Locate the cell with the specified text and output its [X, Y] center coordinate. 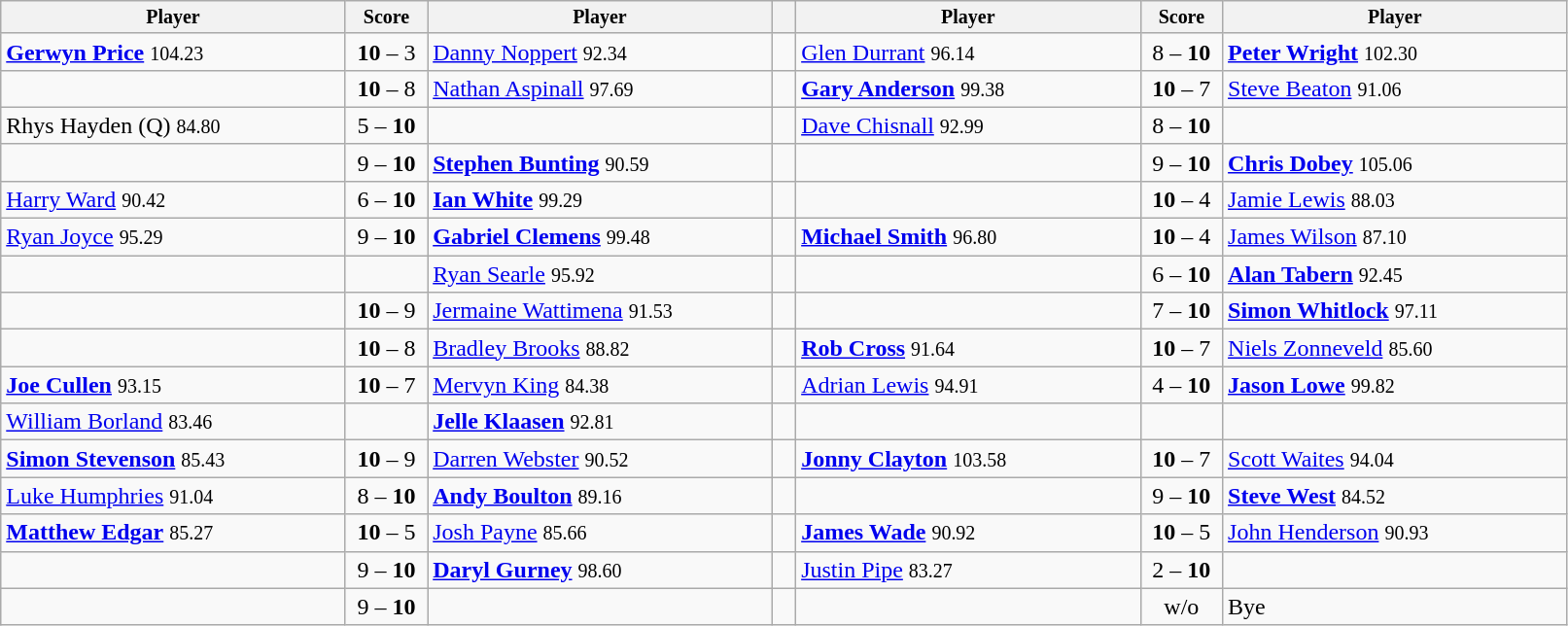
Harry Ward 90.42 [173, 199]
Matthew Edgar 85.27 [173, 533]
Peter Wright 102.30 [1395, 52]
Adrian Lewis 94.91 [968, 385]
Rhys Hayden (Q) 84.80 [173, 125]
Josh Payne 85.66 [600, 533]
Darren Webster 90.52 [600, 459]
Niels Zonneveld 85.60 [1395, 348]
Danny Noppert 92.34 [600, 52]
Dave Chisnall 92.99 [968, 125]
Jamie Lewis 88.03 [1395, 199]
5 – 10 [386, 125]
2 – 10 [1181, 570]
Chris Dobey 105.06 [1395, 162]
Gerwyn Price 104.23 [173, 52]
Jelle Klaasen 92.81 [600, 422]
James Wilson 87.10 [1395, 237]
Ian White 99.29 [600, 199]
Gary Anderson 99.38 [968, 88]
4 – 10 [1181, 385]
William Borland 83.46 [173, 422]
Bradley Brooks 88.82 [600, 348]
Ryan Searle 95.92 [600, 274]
Alan Tabern 92.45 [1395, 274]
Jonny Clayton 103.58 [968, 459]
Joe Cullen 93.15 [173, 385]
Mervyn King 84.38 [600, 385]
Rob Cross 91.64 [968, 348]
Bye [1395, 607]
Steve Beaton 91.06 [1395, 88]
Michael Smith 96.80 [968, 237]
7 – 10 [1181, 311]
Andy Boulton 89.16 [600, 496]
Stephen Bunting 90.59 [600, 162]
Glen Durrant 96.14 [968, 52]
10 – 3 [386, 52]
Steve West 84.52 [1395, 496]
Scott Waites 94.04 [1395, 459]
Luke Humphries 91.04 [173, 496]
Jason Lowe 99.82 [1395, 385]
Gabriel Clemens 99.48 [600, 237]
Daryl Gurney 98.60 [600, 570]
w/o [1181, 607]
Jermaine Wattimena 91.53 [600, 311]
Nathan Aspinall 97.69 [600, 88]
Ryan Joyce 95.29 [173, 237]
Simon Stevenson 85.43 [173, 459]
John Henderson 90.93 [1395, 533]
James Wade 90.92 [968, 533]
Simon Whitlock 97.11 [1395, 311]
Justin Pipe 83.27 [968, 570]
